From the cell containing the given text, extract its center point as (X, Y) coordinate. 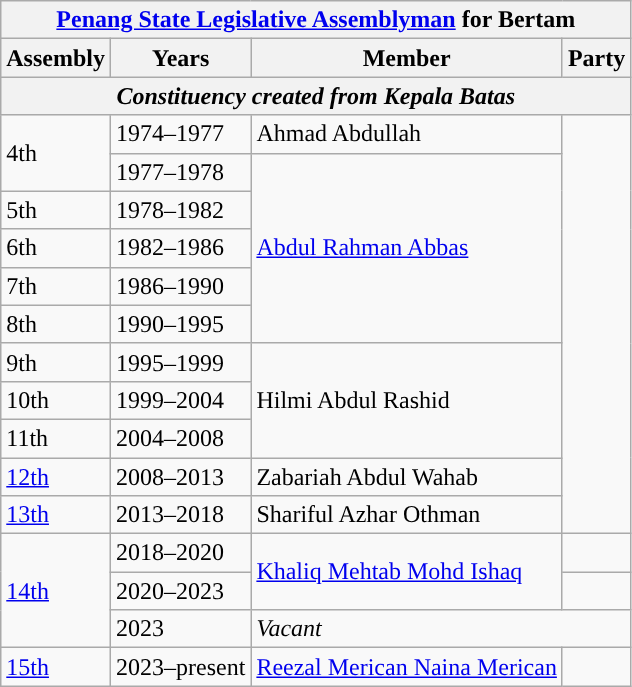
7th (56, 286)
Shariful Azhar Othman (407, 515)
14th (56, 591)
1986–1990 (180, 286)
1999–2004 (180, 400)
2020–2023 (180, 591)
1995–1999 (180, 362)
Years (180, 58)
12th (56, 477)
Constituency created from Kepala Batas (316, 96)
Ahmad Abdullah (407, 134)
Hilmi Abdul Rashid (407, 400)
Assembly (56, 58)
1977–1978 (180, 172)
2013–2018 (180, 515)
13th (56, 515)
Penang State Legislative Assemblyman for Bertam (316, 20)
1974–1977 (180, 134)
1982–1986 (180, 248)
8th (56, 324)
1990–1995 (180, 324)
Zabariah Abdul Wahab (407, 477)
Reezal Merican Naina Merican (407, 667)
2008–2013 (180, 477)
5th (56, 210)
Member (407, 58)
Vacant (441, 629)
Party (596, 58)
11th (56, 438)
4th (56, 153)
Abdul Rahman Abbas (407, 248)
2018–2020 (180, 553)
10th (56, 400)
2023 (180, 629)
2023–present (180, 667)
9th (56, 362)
6th (56, 248)
15th (56, 667)
1978–1982 (180, 210)
2004–2008 (180, 438)
Khaliq Mehtab Mohd Ishaq (407, 572)
